Find where the given text appears and provide that cell's center as [X, Y] coordinate. 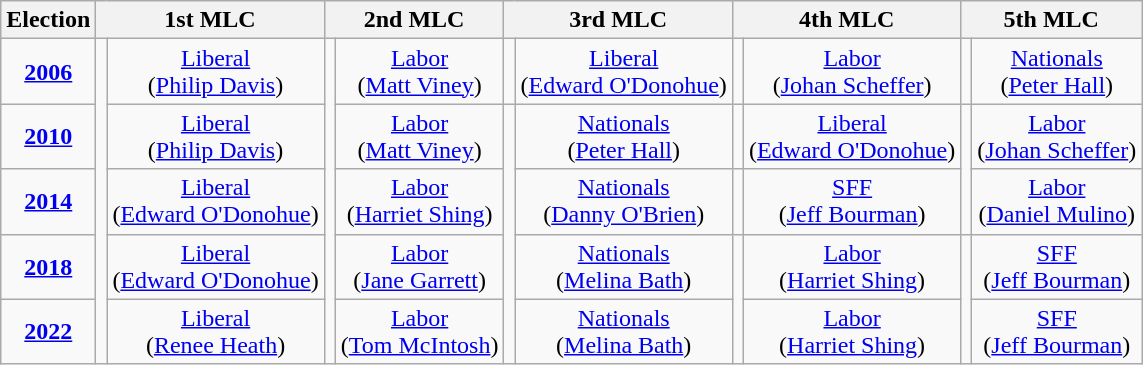
2014 [48, 202]
2nd MLC [414, 20]
2010 [48, 136]
Labor(Tom McIntosh) [420, 332]
2006 [48, 72]
3rd MLC [618, 20]
2022 [48, 332]
Nationals(Danny O'Brien) [624, 202]
5th MLC [1052, 20]
Election [48, 20]
4th MLC [846, 20]
1st MLC [210, 20]
Labor(Daniel Mulino) [1057, 202]
Labor(Jane Garrett) [420, 266]
Liberal(Renee Heath) [216, 332]
2018 [48, 266]
